Locate the cell with the specified text and output its [X, Y] center coordinate. 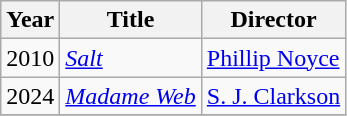
Director [273, 20]
2024 [30, 96]
S. J. Clarkson [273, 96]
Madame Web [130, 96]
2010 [30, 58]
Phillip Noyce [273, 58]
Salt [130, 58]
Title [130, 20]
Year [30, 20]
